Return the [X, Y] coordinate for the center point of the cell that contains the specified text.  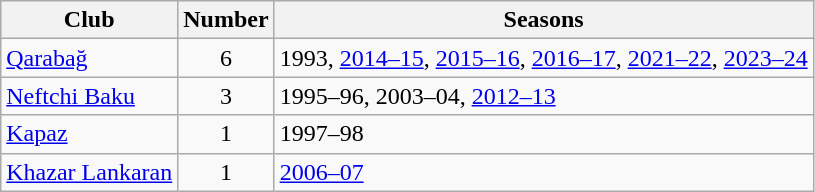
Neftchi Baku [90, 96]
Kapaz [90, 134]
1993, 2014–15, 2015–16, 2016–17, 2021–22, 2023–24 [544, 58]
Number [226, 20]
2006–07 [544, 172]
Khazar Lankaran [90, 172]
Qarabağ [90, 58]
Club [90, 20]
1995–96, 2003–04, 2012–13 [544, 96]
6 [226, 58]
Seasons [544, 20]
1997–98 [544, 134]
3 [226, 96]
